Identify which cell holds the provided text, then report its (X, Y) central coordinate. 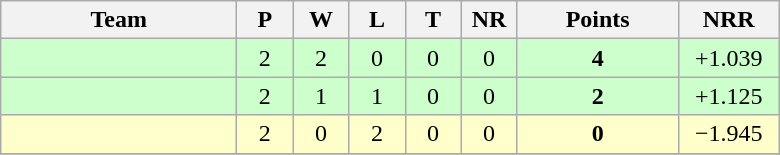
NRR (728, 20)
W (321, 20)
L (377, 20)
P (265, 20)
+1.039 (728, 58)
NR (489, 20)
−1.945 (728, 134)
T (433, 20)
Team (119, 20)
4 (598, 58)
+1.125 (728, 96)
Points (598, 20)
